Return the [x, y] coordinate for the center point of the cell that contains the specified text.  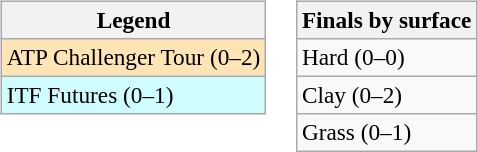
Clay (0–2) [387, 95]
ITF Futures (0–1) [133, 95]
ATP Challenger Tour (0–2) [133, 57]
Hard (0–0) [387, 57]
Legend [133, 20]
Grass (0–1) [387, 133]
Finals by surface [387, 20]
